From the cell containing the given text, extract its center point as [x, y] coordinate. 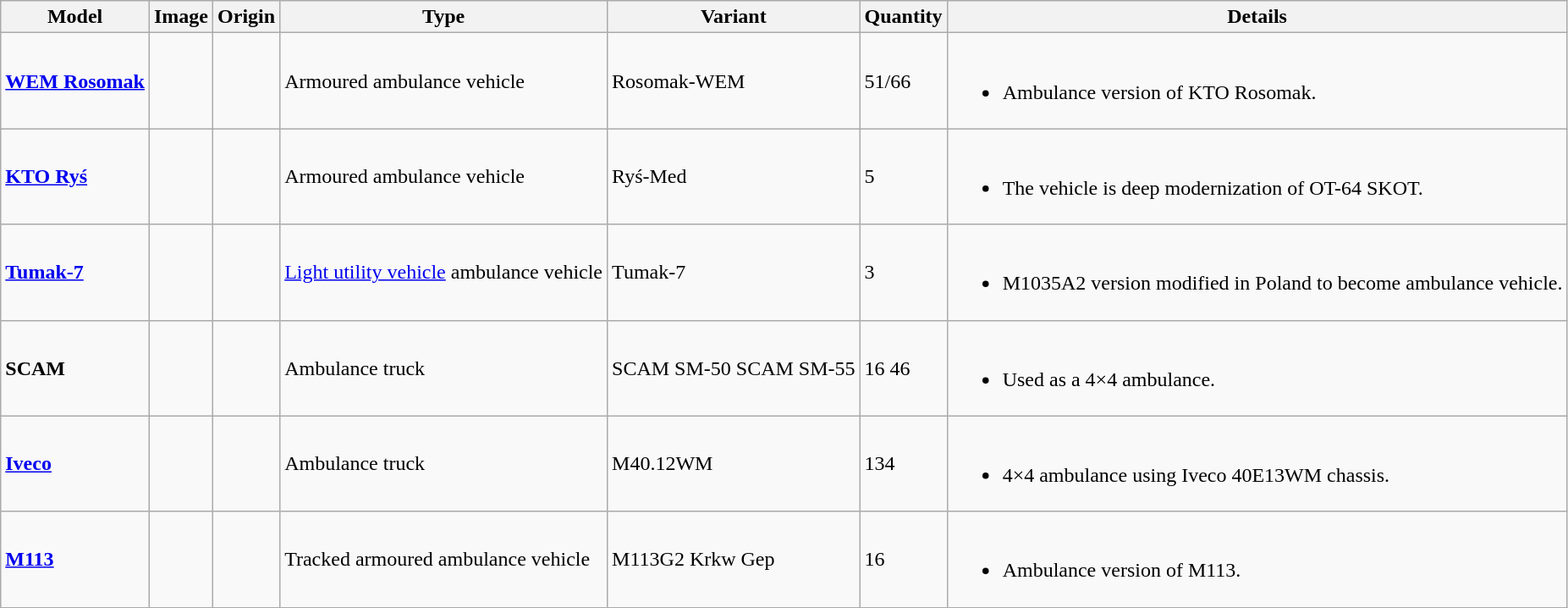
Light utility vehicle ambulance vehicle [443, 273]
16 [904, 559]
Ryś-Med [734, 176]
Quantity [904, 17]
SCAM SM-50 SCAM SM-55 [734, 368]
KTO Ryś [75, 176]
5 [904, 176]
Ambulance version of KTO Rosomak. [1257, 81]
Model [75, 17]
Image [181, 17]
M113 [75, 559]
Used as a 4×4 ambulance. [1257, 368]
3 [904, 273]
Origin [247, 17]
The vehicle is deep modernization of OT-64 SKOT. [1257, 176]
M1035A2 version modified in Poland to become ambulance vehicle. [1257, 273]
M40.12WM [734, 464]
SCAM [75, 368]
Ambulance version of M113. [1257, 559]
134 [904, 464]
Type [443, 17]
Tracked armoured ambulance vehicle [443, 559]
Variant [734, 17]
M113G2 Krkw Gep [734, 559]
16 46 [904, 368]
WEM Rosomak [75, 81]
Rosomak-WEM [734, 81]
Iveco [75, 464]
4×4 ambulance using Iveco 40E13WM chassis. [1257, 464]
51/66 [904, 81]
Details [1257, 17]
